Return the [x, y] coordinate for the center point of the cell that contains the specified text.  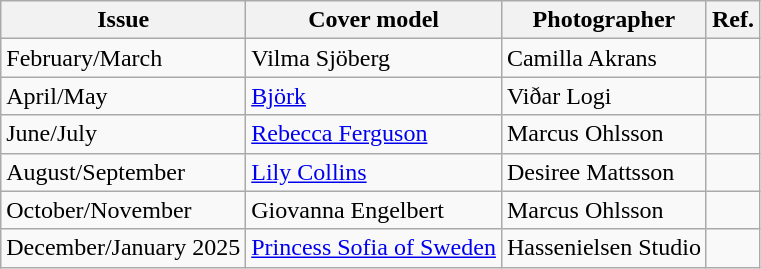
Lily Collins [374, 172]
Princess Sofia of Sweden [374, 248]
Rebecca Ferguson [374, 134]
Camilla Akrans [604, 58]
June/July [124, 134]
Vilma Sjöberg [374, 58]
August/September [124, 172]
Björk [374, 96]
Issue [124, 20]
Viðar Logi [604, 96]
Ref. [732, 20]
Desiree Mattsson [604, 172]
Cover model [374, 20]
April/May [124, 96]
Photographer [604, 20]
Hassenielsen Studio [604, 248]
February/March [124, 58]
Giovanna Engelbert [374, 210]
October/November [124, 210]
December/January 2025 [124, 248]
